For the text-containing cell, return its midpoint in (X, Y) coordinate format. 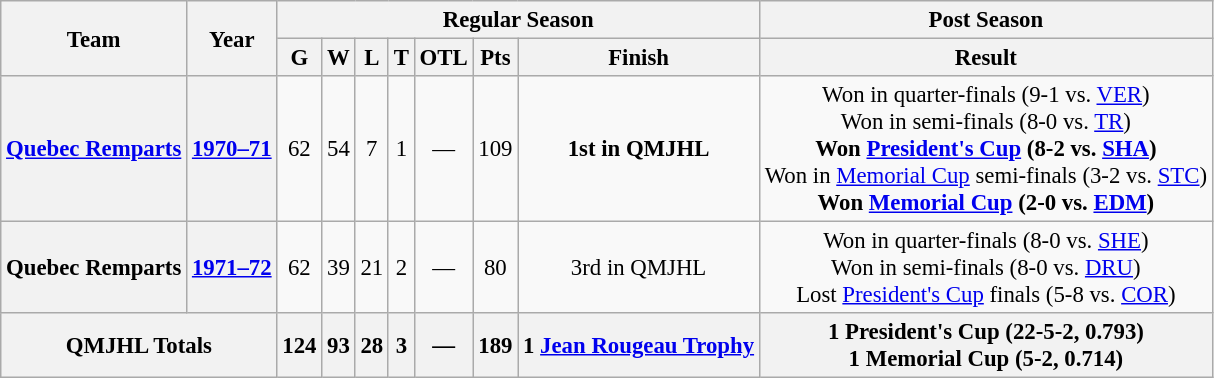
W (338, 58)
Finish (639, 58)
1st in QMJHL (639, 149)
QMJHL Totals (139, 346)
28 (372, 346)
G (300, 58)
Pts (496, 58)
124 (300, 346)
3 (401, 346)
3rd in QMJHL (639, 268)
Won in quarter-finals (8-0 vs. SHE) Won in semi-finals (8-0 vs. DRU) Lost President's Cup finals (5-8 vs. COR) (986, 268)
Post Season (986, 20)
1 Jean Rougeau Trophy (639, 346)
L (372, 58)
21 (372, 268)
80 (496, 268)
7 (372, 149)
1971–72 (232, 268)
1970–71 (232, 149)
Result (986, 58)
Year (232, 38)
109 (496, 149)
39 (338, 268)
1 President's Cup (22-5-2, 0.793) 1 Memorial Cup (5-2, 0.714) (986, 346)
54 (338, 149)
1 (401, 149)
T (401, 58)
Team (94, 38)
Regular Season (518, 20)
OTL (444, 58)
2 (401, 268)
93 (338, 346)
189 (496, 346)
